Provide the [x, y] coordinate of the cell's center where the given text is located.  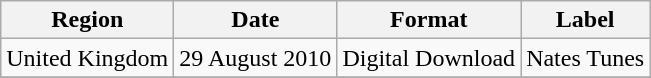
Digital Download [429, 58]
United Kingdom [88, 58]
29 August 2010 [256, 58]
Label [586, 20]
Nates Tunes [586, 58]
Format [429, 20]
Date [256, 20]
Region [88, 20]
